Scan for the cell matching the given text and deliver its [X, Y] coordinate at center. 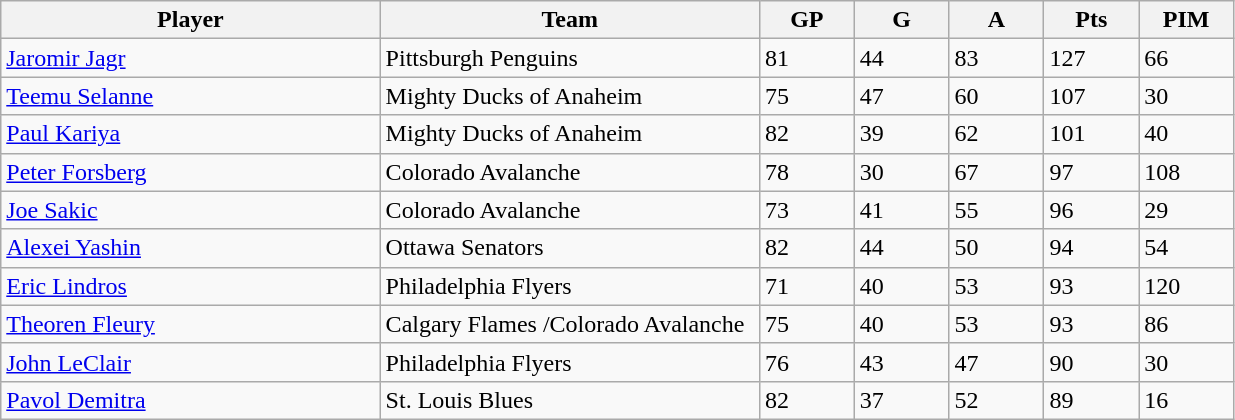
Pittsburgh Penguins [570, 58]
Paul Kariya [190, 134]
41 [902, 210]
50 [996, 248]
90 [1092, 362]
Ottawa Senators [570, 248]
94 [1092, 248]
Pts [1092, 20]
Teemu Selanne [190, 96]
Pavol Demitra [190, 400]
101 [1092, 134]
16 [1186, 400]
107 [1092, 96]
29 [1186, 210]
54 [1186, 248]
73 [806, 210]
Alexei Yashin [190, 248]
PIM [1186, 20]
Jaromir Jagr [190, 58]
Eric Lindros [190, 286]
67 [996, 172]
89 [1092, 400]
97 [1092, 172]
Theoren Fleury [190, 324]
GP [806, 20]
52 [996, 400]
John LeClair [190, 362]
62 [996, 134]
66 [1186, 58]
71 [806, 286]
108 [1186, 172]
Team [570, 20]
127 [1092, 58]
39 [902, 134]
Player [190, 20]
37 [902, 400]
43 [902, 362]
83 [996, 58]
81 [806, 58]
Peter Forsberg [190, 172]
78 [806, 172]
120 [1186, 286]
A [996, 20]
86 [1186, 324]
St. Louis Blues [570, 400]
Calgary Flames /Colorado Avalanche [570, 324]
55 [996, 210]
76 [806, 362]
96 [1092, 210]
Joe Sakic [190, 210]
G [902, 20]
60 [996, 96]
